Scan for the cell matching the given text and deliver its (x, y) coordinate at center. 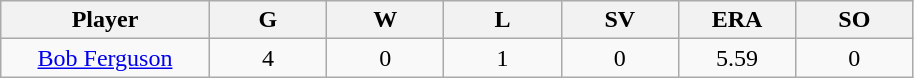
Bob Ferguson (106, 58)
G (268, 20)
SV (620, 20)
5.59 (736, 58)
SO (854, 20)
4 (268, 58)
W (386, 20)
L (502, 20)
1 (502, 58)
ERA (736, 20)
Player (106, 20)
